Output the (x, y) coordinate of the center of the cell containing the given text.  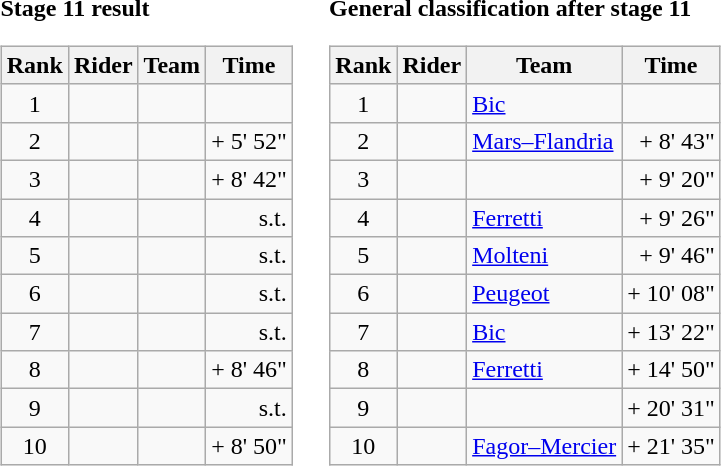
+ 10' 08" (672, 294)
+ 8' 46" (250, 370)
+ 8' 42" (250, 179)
+ 9' 20" (672, 179)
+ 9' 46" (672, 256)
Peugeot (544, 294)
+ 8' 43" (672, 141)
+ 8' 50" (250, 446)
+ 14' 50" (672, 370)
+ 20' 31" (672, 408)
+ 5' 52" (250, 141)
Molteni (544, 256)
Mars–Flandria (544, 141)
+ 21' 35" (672, 446)
+ 9' 26" (672, 217)
+ 13' 22" (672, 332)
Fagor–Mercier (544, 446)
